From the cell containing the given text, extract its center point as [x, y] coordinate. 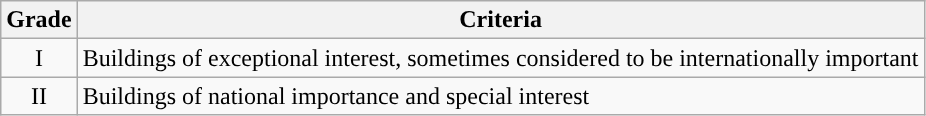
Grade [39, 20]
Criteria [500, 20]
Buildings of national importance and special interest [500, 96]
I [39, 58]
II [39, 96]
Buildings of exceptional interest, sometimes considered to be internationally important [500, 58]
